Locate the cell with the specified text and output its (X, Y) center coordinate. 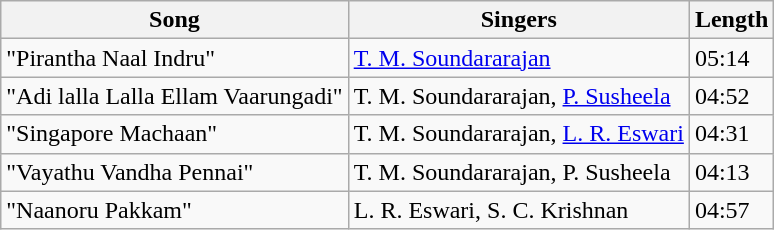
L. R. Eswari, S. C. Krishnan (518, 210)
04:13 (731, 172)
04:57 (731, 210)
Song (174, 20)
T. M. Soundararajan (518, 58)
"Vayathu Vandha Pennai" (174, 172)
04:31 (731, 134)
05:14 (731, 58)
"Pirantha Naal Indru" (174, 58)
"Adi lalla Lalla Ellam Vaarungadi" (174, 96)
"Singapore Machaan" (174, 134)
Length (731, 20)
T. M. Soundararajan, L. R. Eswari (518, 134)
04:52 (731, 96)
Singers (518, 20)
"Naanoru Pakkam" (174, 210)
